Determine the [x, y] coordinate at the center of the cell enclosing the given text.  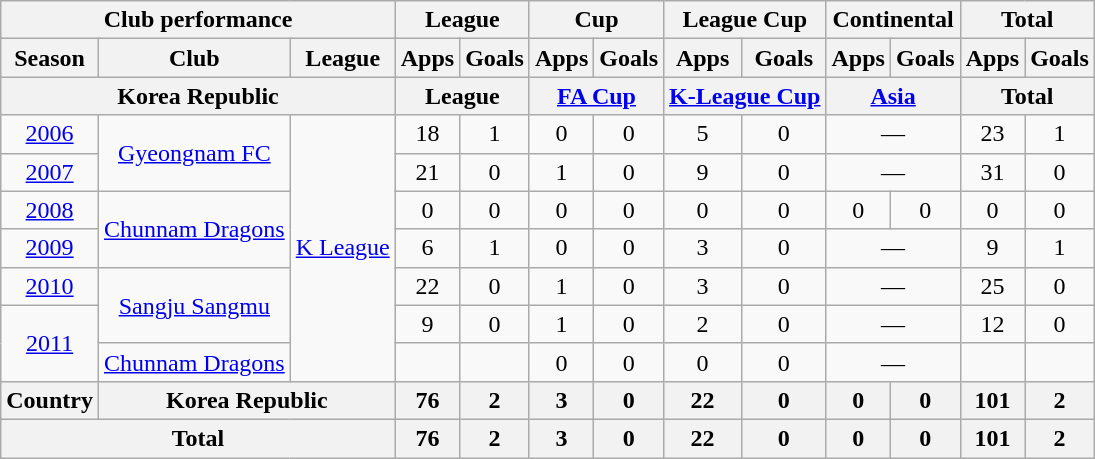
21 [427, 172]
2010 [50, 286]
2008 [50, 210]
FA Cup [596, 96]
Club performance [198, 20]
25 [992, 286]
Gyeongnam FC [194, 153]
2011 [50, 343]
31 [992, 172]
Asia [893, 96]
Club [194, 58]
2007 [50, 172]
12 [992, 324]
18 [427, 134]
Continental [893, 20]
2009 [50, 248]
Cup [596, 20]
2006 [50, 134]
League Cup [745, 20]
K-League Cup [745, 96]
Sangju Sangmu [194, 305]
K League [342, 248]
Season [50, 58]
6 [427, 248]
23 [992, 134]
Country [50, 400]
5 [703, 134]
